Find where the given text appears and provide that cell's center as [X, Y] coordinate. 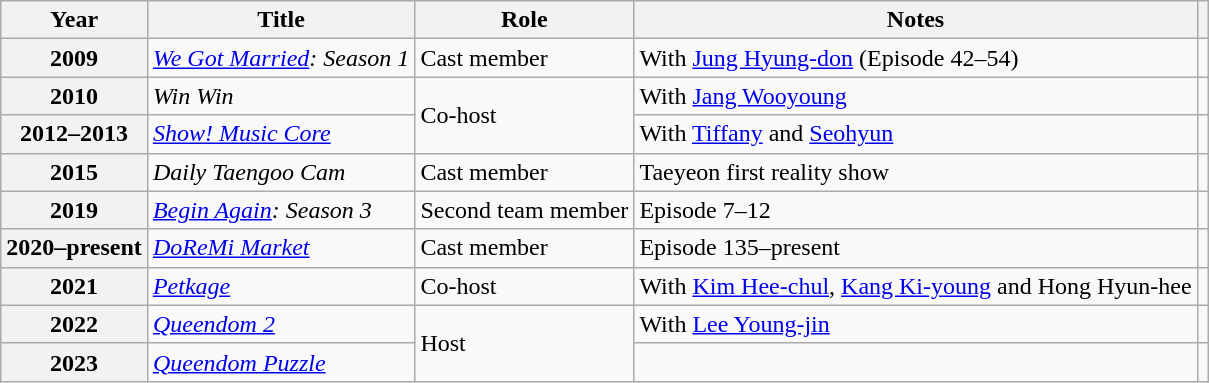
Taeyeon first reality show [916, 172]
Queendom 2 [280, 324]
2019 [74, 210]
With Jung Hyung-don (Episode 42–54) [916, 58]
2010 [74, 96]
2022 [74, 324]
Notes [916, 20]
With Tiffany and Seohyun [916, 134]
Role [524, 20]
Host [524, 343]
Year [74, 20]
With Kim Hee-chul, Kang Ki-young and Hong Hyun-hee [916, 286]
2023 [74, 362]
Second team member [524, 210]
Episode 135–present [916, 248]
2012–2013 [74, 134]
Win Win [280, 96]
DoReMi Market [280, 248]
With Jang Wooyoung [916, 96]
2015 [74, 172]
Queendom Puzzle [280, 362]
We Got Married: Season 1 [280, 58]
Title [280, 20]
Daily Taengoo Cam [280, 172]
Episode 7–12 [916, 210]
Begin Again: Season 3 [280, 210]
2009 [74, 58]
With Lee Young-jin [916, 324]
Show! Music Core [280, 134]
2020–present [74, 248]
2021 [74, 286]
Petkage [280, 286]
